Detect which cell encompasses the target text, then output its [x, y] center coordinate. 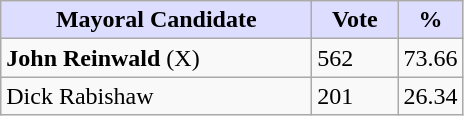
201 [355, 96]
John Reinwald (X) [156, 58]
73.66 [430, 58]
% [430, 20]
Vote [355, 20]
26.34 [430, 96]
Mayoral Candidate [156, 20]
Dick Rabishaw [156, 96]
562 [355, 58]
